Extract the (X, Y) coordinate from the center of the cell holding the provided text.  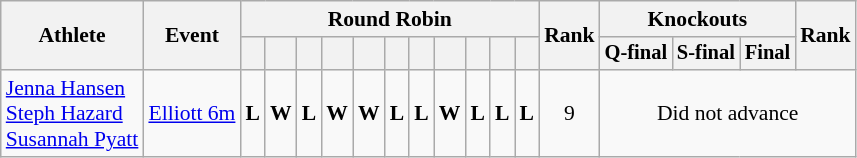
Athlete (72, 36)
Round Robin (390, 19)
S-final (706, 54)
Final (768, 54)
Jenna HansenSteph HazardSusannah Pyatt (72, 114)
Q-final (636, 54)
Event (192, 36)
Elliott 6m (192, 114)
Knockouts (698, 19)
9 (570, 114)
Did not advance (728, 114)
